Return [X, Y] of the center of cell containing provided text 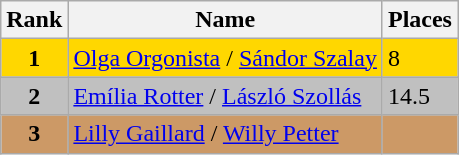
Lilly Gaillard / Willy Petter [226, 134]
Places [420, 20]
3 [34, 134]
Olga Orgonista / Sándor Szalay [226, 58]
2 [34, 96]
Name [226, 20]
8 [420, 58]
1 [34, 58]
Rank [34, 20]
14.5 [420, 96]
Emília Rotter / László Szollás [226, 96]
